Output the (X, Y) coordinate of the center of the cell containing the given text.  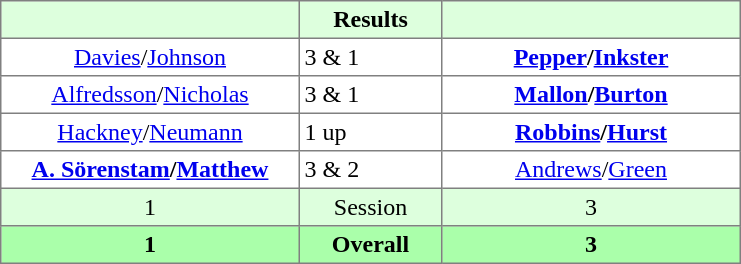
Session (370, 207)
A. Sörenstam/Matthew (150, 170)
Overall (370, 245)
Pepper/Inkster (591, 57)
1 up (370, 132)
Hackney/Neumann (150, 132)
Andrews/Green (591, 170)
3 & 2 (370, 170)
Results (370, 20)
Alfredsson/Nicholas (150, 95)
Davies/Johnson (150, 57)
Mallon/Burton (591, 95)
Robbins/Hurst (591, 132)
